Identify which cell holds the provided text, then report its (x, y) central coordinate. 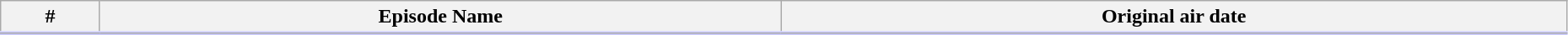
Episode Name (440, 17)
# (51, 17)
Original air date (1174, 17)
